Provide the (X, Y) coordinate of the cell's center where the given text is located.  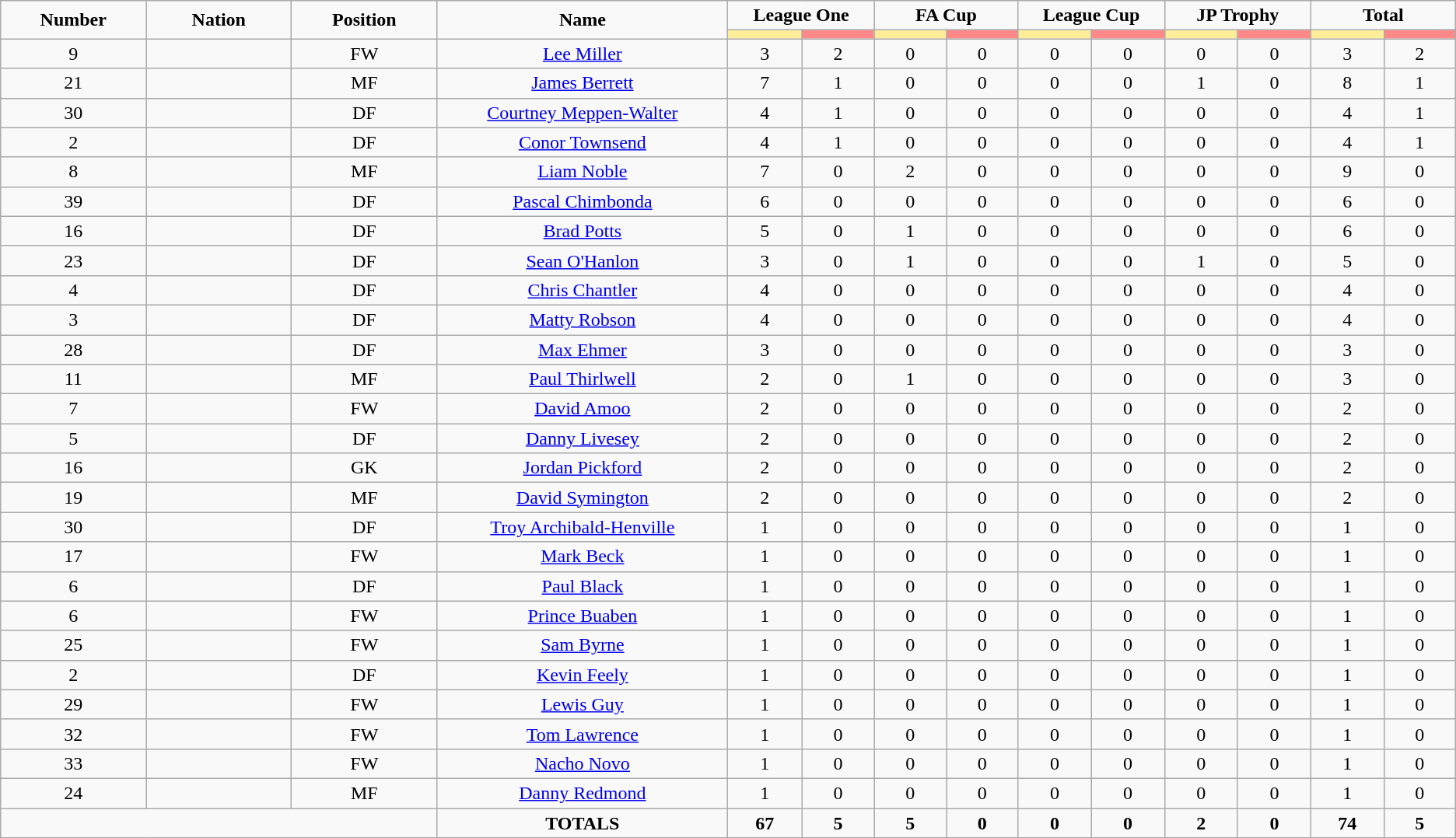
Brad Potts (583, 231)
League One (801, 16)
Pascal Chimbonda (583, 201)
Chris Chantler (583, 290)
Total (1383, 16)
Danny Redmond (583, 793)
Paul Thirlwell (583, 379)
Lewis Guy (583, 704)
Nation (219, 20)
Nacho Novo (583, 763)
GK (364, 468)
33 (73, 763)
FA Cup (946, 16)
39 (73, 201)
James Berrett (583, 83)
19 (73, 498)
23 (73, 260)
29 (73, 704)
28 (73, 349)
Liam Noble (583, 172)
Jordan Pickford (583, 468)
Matty Robson (583, 319)
Kevin Feely (583, 675)
David Amoo (583, 409)
David Symington (583, 498)
Max Ehmer (583, 349)
Sean O'Hanlon (583, 260)
Position (364, 20)
Mark Beck (583, 557)
Tom Lawrence (583, 734)
21 (73, 83)
25 (73, 645)
Troy Archibald-Henville (583, 527)
Lee Miller (583, 54)
Sam Byrne (583, 645)
17 (73, 557)
24 (73, 793)
Courtney Meppen-Walter (583, 113)
League Cup (1091, 16)
Prince Buaben (583, 616)
Conor Townsend (583, 142)
JP Trophy (1237, 16)
32 (73, 734)
Danny Livesey (583, 438)
67 (765, 823)
Paul Black (583, 586)
74 (1347, 823)
TOTALS (583, 823)
Name (583, 20)
11 (73, 379)
Number (73, 20)
